Search for the cell housing the specified text and yield its (x, y) center coordinate. 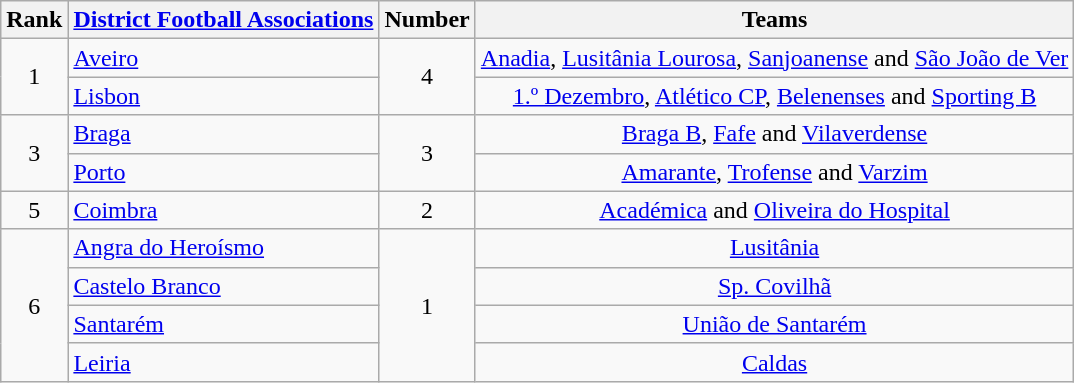
4 (427, 77)
1.º Dezembro, Atlético CP, Belenenses and Sporting B (774, 96)
Rank (34, 20)
Braga B, Fafe and Vilaverdense (774, 134)
Angra do Heroísmo (224, 248)
Lisbon (224, 96)
União de Santarém (774, 324)
6 (34, 305)
Coimbra (224, 210)
Amarante, Trofense and Varzim (774, 172)
5 (34, 210)
Caldas (774, 362)
Sp. Covilhã (774, 286)
2 (427, 210)
Anadia, Lusitânia Lourosa, Sanjoanense and São João de Ver (774, 58)
Académica and Oliveira do Hospital (774, 210)
Number (427, 20)
Braga (224, 134)
Teams (774, 20)
Santarém (224, 324)
Lusitânia (774, 248)
Castelo Branco (224, 286)
Aveiro (224, 58)
Porto (224, 172)
District Football Associations (224, 20)
Leiria (224, 362)
